Extract the (X, Y) coordinate from the center of the cell holding the provided text.  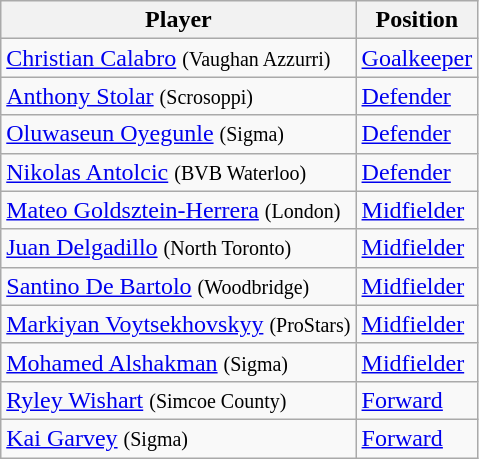
Nikolas Antolcic (BVB Waterloo) (178, 172)
Kai Garvey (Sigma) (178, 438)
Markiyan Voytsekhovskyy (ProStars) (178, 324)
Christian Calabro (Vaughan Azzurri) (178, 58)
Goalkeeper (417, 58)
Player (178, 20)
Santino De Bartolo (Woodbridge) (178, 286)
Ryley Wishart (Simcoe County) (178, 400)
Juan Delgadillo (North Toronto) (178, 248)
Anthony Stolar (Scrosoppi) (178, 96)
Mohamed Alshakman (Sigma) (178, 362)
Oluwaseun Oyegunle (Sigma) (178, 134)
Position (417, 20)
Mateo Goldsztein-Herrera (London) (178, 210)
